For the text-containing cell, return its midpoint in (X, Y) coordinate format. 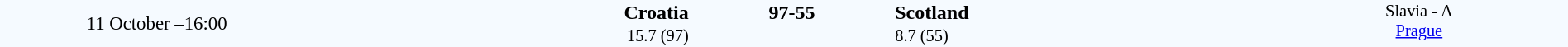
8.7 (55) (1082, 36)
Slavia - A Prague (1419, 23)
Croatia (501, 12)
Scotland (1082, 12)
97-55 (791, 12)
11 October –16:00 (157, 23)
15.7 (97) (501, 36)
